From the cell containing the given text, extract its center point as (x, y) coordinate. 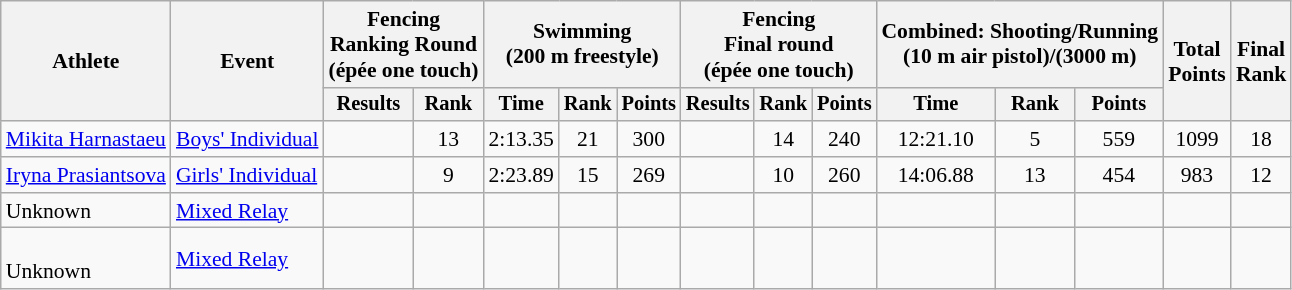
Swimming(200 m freestyle) (582, 44)
12:21.10 (936, 139)
269 (649, 175)
2:23.89 (520, 175)
240 (844, 139)
15 (588, 175)
Iryna Prasiantsova (86, 175)
10 (783, 175)
Athlete (86, 61)
Event (248, 61)
454 (1118, 175)
Mikita Harnastaeu (86, 139)
300 (649, 139)
FinalRank (1262, 61)
Girls' Individual (248, 175)
12 (1262, 175)
1099 (1197, 139)
983 (1197, 175)
21 (588, 139)
14:06.88 (936, 175)
Boys' Individual (248, 139)
Combined: Shooting/Running(10 m air pistol)/(3000 m) (1020, 44)
FencingRanking Round(épée one touch) (403, 44)
260 (844, 175)
9 (448, 175)
5 (1034, 139)
TotalPoints (1197, 61)
FencingFinal round(épée one touch) (779, 44)
14 (783, 139)
2:13.35 (520, 139)
559 (1118, 139)
18 (1262, 139)
